Detect which cell encompasses the target text, then output its (X, Y) center coordinate. 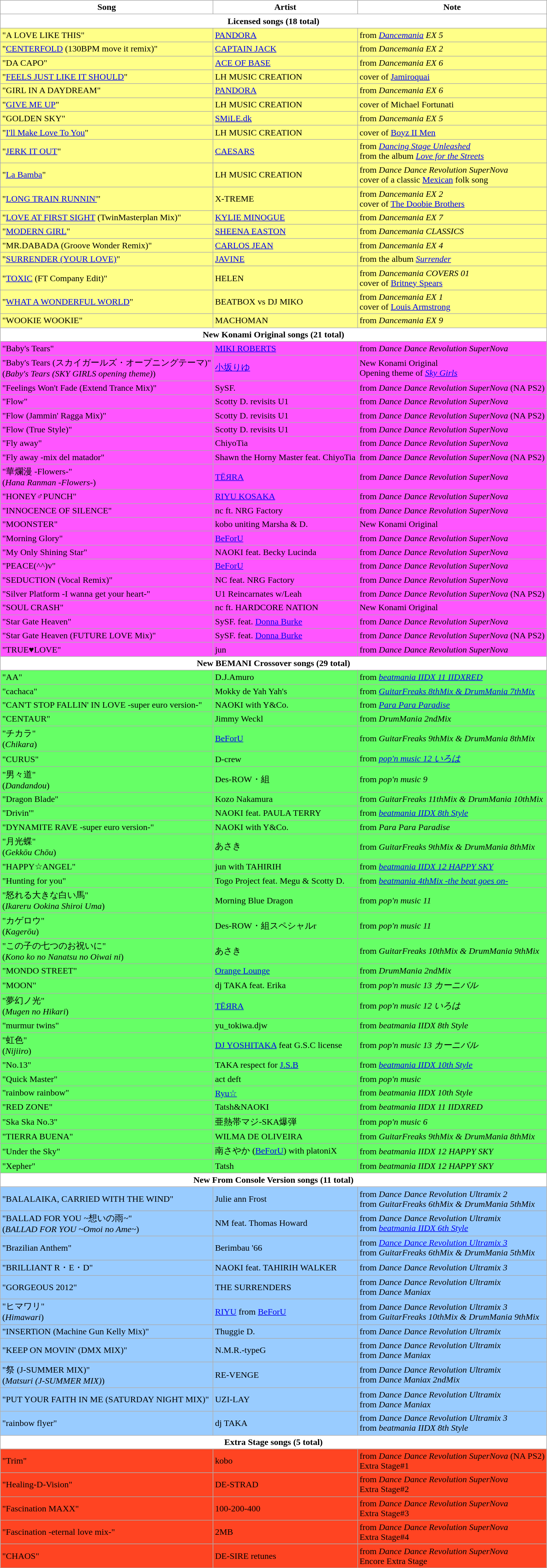
nc ft. NRG Factory (285, 510)
"SEDUCTION (Vocal Remix)" (107, 580)
JAVINE (285, 259)
2MB (285, 1532)
from Dance Dance Revolution Ultramix 3from GuitarFreaks 6thMix & DrumMania 5thMix (452, 1248)
Berimbau '66 (285, 1248)
from Dancemania CLASSICS (452, 232)
"Xepher" (107, 1166)
"rainbow flyer" (107, 1423)
New Konami Original songs (21 total) (273, 334)
"INNOCENCE OF SILENCE" (107, 510)
"Star Gate Heaven (FUTURE LOVE Mix)" (107, 635)
Ryu☆ (285, 1093)
"BALLAD FOR YOU ~想いの雨~"(BALLAD FOR YOU ~Omoi no Ame~) (107, 1223)
"Fascination -eternal love mix-" (107, 1532)
from pop'n music 9 (452, 780)
New Konami OriginalOpening theme of Sky Girls (452, 368)
"PEACE(^^)v" (107, 566)
ACE OF BASE (285, 63)
"Drivin'" (107, 813)
"SURRENDER (YOUR LOVE)" (107, 259)
"CENTAUR" (107, 719)
from Dance Dance Revolution SuperNovaEncore Extra Stage (452, 1556)
"Feelings Won't Fade (Extend Trance Mix)" (107, 388)
"月光蝶"(Gekkōu Chōu) (107, 847)
"Fly away" (107, 443)
"Silver Platform -I wanna get your heart-" (107, 594)
Jimmy Weckl (285, 719)
THE SURRENDERS (285, 1288)
MIKI ROBERTS (285, 348)
小坂りゆ (285, 368)
CAPTAIN JACK (285, 49)
act deft (285, 1079)
"BALALAIKA, CARRIED WITH THE WIND" (107, 1198)
"Baby's Tears" (107, 348)
"GOLDEN SKY" (107, 118)
jun (285, 649)
from Dance Dance Revolution SuperNova (NA PS2)Extra Stage#1 (452, 1461)
from Dance Dance Revolution Ultramix (452, 1331)
"TRUE♥LOVE" (107, 649)
SHEENA EASTON (285, 232)
"CURUS" (107, 759)
亜熱帯マジ-SKA爆弾 (285, 1122)
"La Bamba" (107, 175)
"TIERRA BUENA" (107, 1137)
NAOKI feat. TAHIRIH WALKER (285, 1268)
"MONDO STREET" (107, 971)
HELEN (285, 278)
nc ft. HARDCORE NATION (285, 608)
Artist (285, 7)
南さやか (BeForU) with platoniX (285, 1152)
from GuitarFreaks 10thMix & DrumMania 9thMix (452, 951)
Des-ROW・組 (285, 780)
from Dancing Stage Unleashedfrom the album Love for the Streets (452, 151)
Licensed songs (18 total) (273, 21)
"Hunting for you" (107, 881)
"Healing-D-Vision" (107, 1485)
kobo (285, 1461)
"Flow (Jammin' Ragga Mix)" (107, 416)
New BEMANI Crossover songs (29 total) (273, 663)
New From Console Version songs (11 total) (273, 1180)
from GuitarFreaks 8thMix & DrumMania 7thMix (452, 691)
"WOOKIE WOOKIE" (107, 321)
Note (452, 7)
yu_tokiwa.djw (285, 1026)
"JERK IT OUT" (107, 151)
from Dancemania EX 1cover of Louis Armstrong (452, 302)
"Trim" (107, 1461)
"華爛漫 -Flowers-"(Hana Ranman -Flowers-) (107, 477)
from Dance Dance Revolution Ultramix 3from GuitarFreaks 10thMix & DrumMania 9thMix (452, 1312)
ChiyoTia (285, 443)
from pop'n music (452, 1079)
cover of Michael Fortunati (452, 104)
"カゲロウ"(Kagerōu) (107, 926)
from Dance Dance Revolution Ultramix 3 (452, 1268)
"夢幻ノ光"(Mugen no Hikari) (107, 1006)
Kozo Nakamura (285, 799)
"TOXIC (FT Company Edit)" (107, 278)
"DA CAPO" (107, 63)
cover of Jamiroquai (452, 77)
"Star Gate Heaven" (107, 622)
"Flow (True Style)" (107, 429)
Thuggie D. (285, 1331)
WILMA DE OLIVEIRA (285, 1137)
"rainbow rainbow" (107, 1093)
"KEEP ON MOVIN' (DMX MIX)" (107, 1350)
from Dance Dance Revolution Ultramixfrom Dance Maniax 2ndMix (452, 1375)
"SOUL CRASH" (107, 608)
DE-SIRE retunes (285, 1556)
from Dancemania COVERS 01cover of Britney Spears (452, 278)
"DYNAMITE RAVE -super euro version-" (107, 827)
"FEELS JUST LIKE IT SHOULD" (107, 77)
"INSERTiON (Machine Gun Kelly Mix)" (107, 1331)
from Dance Dance Revolution SuperNovaExtra Stage#2 (452, 1485)
from Dance Dance Revolution SuperNovaExtra Stage#3 (452, 1508)
from Dance Dance Revolution Ultramix 3from beatmania IIDX 8th Style (452, 1423)
BEATBOX vs DJ MIKO (285, 302)
D.J.Amuro (285, 677)
D-crew (285, 759)
DE-STRAD (285, 1485)
"チカラ"(Chikara) (107, 739)
"No.13" (107, 1065)
dj TAKA (285, 1423)
Orange Lounge (285, 971)
cover of Boyz II Men (452, 132)
from Dance Dance Revolution SuperNovaExtra Stage#4 (452, 1532)
"MOON" (107, 986)
"Flow" (107, 402)
KYLIE MINOGUE (285, 218)
"Baby's Tears (スカイガールズ・オープニングテーマ)"(Baby's Tears (SKY GIRLS opening theme)) (107, 368)
"虹色"(Nijiiro) (107, 1045)
"I'll Make Love To You" (107, 132)
Des-ROW・組スペシャルr (285, 926)
from GuitarFreaks 11thMix & DrumMania 10thMix (452, 799)
NAOKI feat. Becky Lucinda (285, 552)
"murmur twins" (107, 1026)
"HONEY♂PUNCH" (107, 497)
CAESARS (285, 151)
U1 Reincarnates w/Leah (285, 594)
"MODERN GIRL" (107, 232)
"CENTERFOLD (130BPM move it remix)" (107, 49)
"A LOVE LIKE THIS" (107, 35)
Song (107, 7)
from Dance Dance Revolution Ultramix 2from GuitarFreaks 6thMix & DrumMania 5thMix (452, 1198)
"怒れる大きな白い馬"(Ikareru Ookina Shiroi Uma) (107, 900)
"GIVE ME UP" (107, 104)
from the album Surrender (452, 259)
from Dancemania EX 2cover of The Doobie Brothers (452, 199)
kobo uniting Marsha & D. (285, 524)
"Quick Master" (107, 1079)
"cachaca" (107, 691)
"AA" (107, 677)
"MR.DABADA (Groove Wonder Remix)" (107, 245)
DJ YOSHITAKA feat G.S.C license (285, 1045)
"MOONSTER" (107, 524)
"Fascination MAXX" (107, 1508)
"Under the Sky" (107, 1152)
MACHOMAN (285, 321)
Tatsh&NAOKI (285, 1107)
"Ska Ska No.3" (107, 1122)
X-TREME (285, 199)
RIYU from BeForU (285, 1312)
jun with TAHIRIH (285, 867)
from Dancemania EX 2 (452, 49)
100-200-400 (285, 1508)
"BRILLIANT R・E・D" (107, 1268)
"Fly away -mix del matador" (107, 457)
"My Only Shining Star" (107, 552)
SySF. (285, 388)
"ヒマワリ"(Himawari) (107, 1312)
NM feat. Thomas Howard (285, 1223)
from Dance Dance Revolution Ultramixfrom beatmania IIDX 6th Style (452, 1223)
from Dancemania EX 7 (452, 218)
"LONG TRAIN RUNNIN'" (107, 199)
N.M.R.-typeG (285, 1350)
from pop'n music 6 (452, 1122)
CARLOS JEAN (285, 245)
Shawn the Horny Master feat. ChiyoTia (285, 457)
"CHAOS" (107, 1556)
"RED ZONE" (107, 1107)
from Dance Dance Revolution SuperNovacover of a classic Mexican folk song (452, 175)
RIYU KOSAKA (285, 497)
"GORGEOUS 2012" (107, 1288)
Tatsh (285, 1166)
Mokky de Yah Yah's (285, 691)
Extra Stage songs (5 total) (273, 1442)
dj TAKA feat. Erika (285, 986)
"男々道"(Dandandou) (107, 780)
Julie ann Frost (285, 1198)
"HAPPY☆ANGEL" (107, 867)
"この子の七つのお祝いに"(Kono ko no Nanatsu no Oiwai ni) (107, 951)
"CAN'T STOP FALLIN' IN LOVE -super euro version-" (107, 705)
SMiLE.dk (285, 118)
from Dancemania EX 4 (452, 245)
NC feat. NRG Factory (285, 580)
"LOVE AT FIRST SIGHT (TwinMasterplan Mix)" (107, 218)
RE-VENGE (285, 1375)
from Dancemania EX 9 (452, 321)
"祭 (J-SUMMER MIX)"(Matsuri (J-SUMMER MIX)) (107, 1375)
"Brazilian Anthem" (107, 1248)
"GIRL IN A DAYDREAM" (107, 91)
"Morning Glory" (107, 538)
UZI-LAY (285, 1399)
"Dragon Blade" (107, 799)
NAOKI feat. PAULA TERRY (285, 813)
"WHAT A WONDERFUL WORLD" (107, 302)
Togo Project feat. Megu & Scotty D. (285, 881)
Morning Blue Dragon (285, 900)
from beatmania 4thMix -the beat goes on- (452, 881)
"PUT YOUR FAITH IN ME (SATURDAY NIGHT MIX)" (107, 1399)
TAKA respect for J.S.B (285, 1065)
